Return (x, y) of the center of cell containing provided text 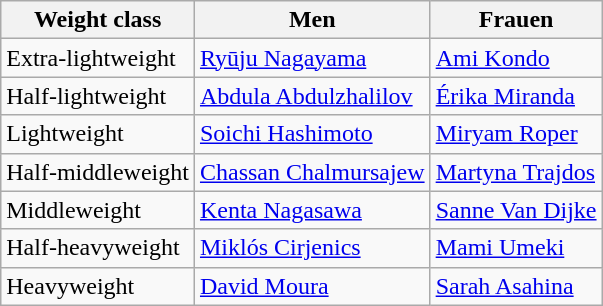
David Moura (312, 286)
Érika Miranda (516, 96)
Lightweight (98, 134)
Sanne Van Dijke (516, 210)
Middleweight (98, 210)
Abdula Abdulzhalilov (312, 96)
Weight class (98, 20)
Kenta Nagasawa (312, 210)
Soichi Hashimoto (312, 134)
Martyna Trajdos (516, 172)
Sarah Asahina (516, 286)
Frauen (516, 20)
Ami Kondo (516, 58)
Extra-lightweight (98, 58)
Mami Umeki (516, 248)
Chassan Chalmursajew (312, 172)
Half-heavyweight (98, 248)
Ryūju Nagayama (312, 58)
Heavyweight (98, 286)
Miklós Cirjenics (312, 248)
Half-middleweight (98, 172)
Men (312, 20)
Half-lightweight (98, 96)
Miryam Roper (516, 134)
